Identify which cell holds the provided text, then report its [X, Y] central coordinate. 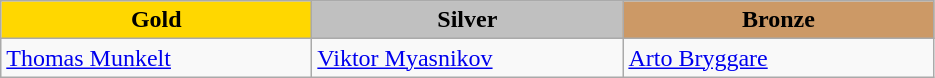
Viktor Myasnikov [468, 58]
Arto Bryggare [778, 58]
Bronze [778, 20]
Thomas Munkelt [156, 58]
Gold [156, 20]
Silver [468, 20]
